Determine the (x, y) coordinate at the center of the cell enclosing the given text.  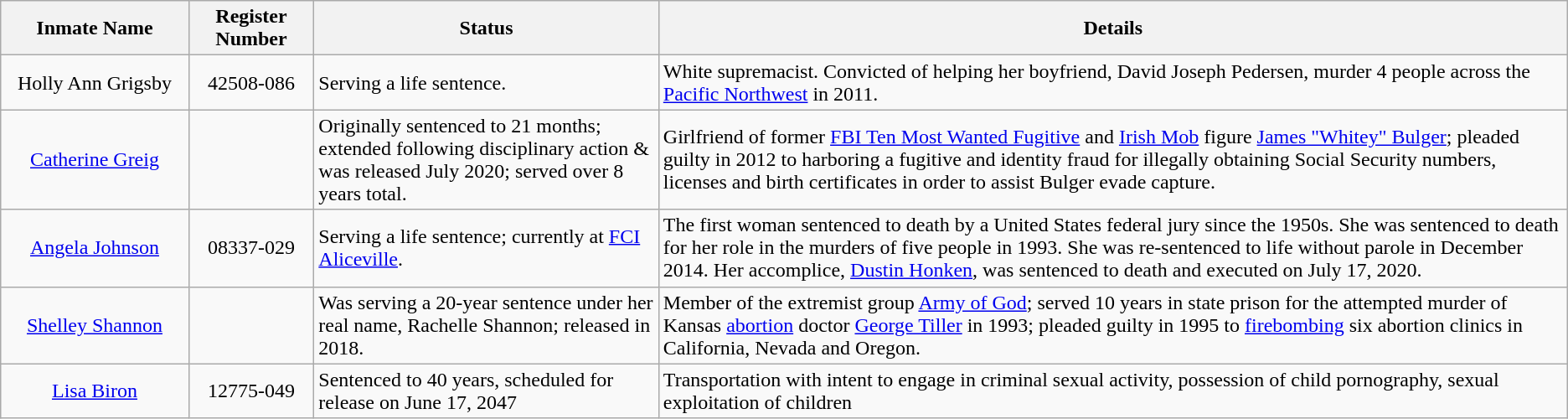
Sentenced to 40 years, scheduled for release on June 17, 2047 (486, 391)
Serving a life sentence. (486, 82)
Originally sentenced to 21 months; extended following disciplinary action & was released July 2020; served over 8 years total. (486, 159)
Serving a life sentence; currently at FCI Aliceville. (486, 248)
Transportation with intent to engage in criminal sexual activity, possession of child pornography, sexual exploitation of children (1112, 391)
Shelley Shannon (95, 325)
Catherine Greig (95, 159)
42508-086 (251, 82)
Status (486, 28)
Register Number (251, 28)
Holly Ann Grigsby (95, 82)
Angela Johnson (95, 248)
Details (1112, 28)
Inmate Name (95, 28)
White supremacist. Convicted of helping her boyfriend, David Joseph Pedersen, murder 4 people across the Pacific Northwest in 2011. (1112, 82)
12775-049 (251, 391)
Was serving a 20-year sentence under her real name, Rachelle Shannon; released in 2018. (486, 325)
Lisa Biron (95, 391)
08337-029 (251, 248)
